Return the (x, y) coordinate for the center point of the cell that contains the specified text.  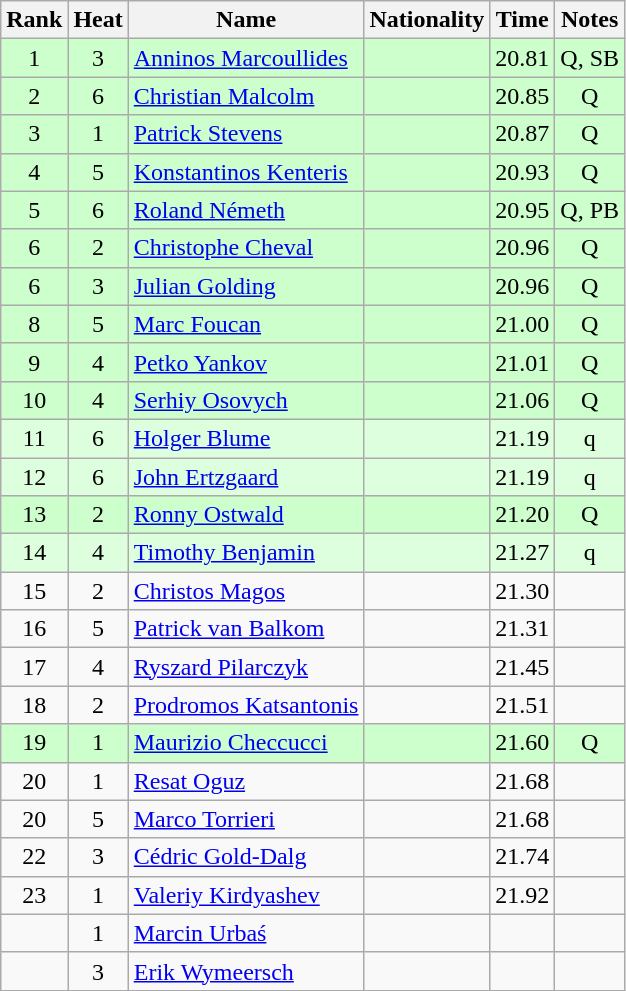
Cédric Gold-Dalg (246, 857)
12 (34, 477)
21.31 (522, 629)
16 (34, 629)
Patrick van Balkom (246, 629)
23 (34, 895)
21.74 (522, 857)
21.06 (522, 400)
22 (34, 857)
21.20 (522, 515)
17 (34, 667)
Timothy Benjamin (246, 553)
Notes (590, 20)
Heat (98, 20)
20.85 (522, 96)
Marco Torrieri (246, 819)
14 (34, 553)
Konstantinos Kenteris (246, 172)
Valeriy Kirdyashev (246, 895)
20.81 (522, 58)
Prodromos Katsantonis (246, 705)
18 (34, 705)
Anninos Marcoullides (246, 58)
19 (34, 743)
Erik Wymeersch (246, 971)
21.27 (522, 553)
9 (34, 362)
20.93 (522, 172)
Ryszard Pilarczyk (246, 667)
21.45 (522, 667)
21.00 (522, 324)
21.01 (522, 362)
Serhiy Osovych (246, 400)
Time (522, 20)
Roland Németh (246, 210)
John Ertzgaard (246, 477)
Christophe Cheval (246, 248)
Christos Magos (246, 591)
Petko Yankov (246, 362)
Marcin Urbaś (246, 933)
Name (246, 20)
Maurizio Checcucci (246, 743)
15 (34, 591)
Nationality (427, 20)
20.87 (522, 134)
20.95 (522, 210)
21.51 (522, 705)
Julian Golding (246, 286)
21.30 (522, 591)
11 (34, 438)
Rank (34, 20)
Patrick Stevens (246, 134)
21.60 (522, 743)
8 (34, 324)
Holger Blume (246, 438)
Ronny Ostwald (246, 515)
Resat Oguz (246, 781)
10 (34, 400)
13 (34, 515)
Q, PB (590, 210)
Marc Foucan (246, 324)
Christian Malcolm (246, 96)
21.92 (522, 895)
Q, SB (590, 58)
